Capture the cell that displays the provided text and extract its (x, y) central coordinate. 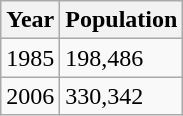
330,342 (122, 96)
Population (122, 20)
198,486 (122, 58)
1985 (30, 58)
Year (30, 20)
2006 (30, 96)
